For the text-containing cell, return its midpoint in [x, y] coordinate format. 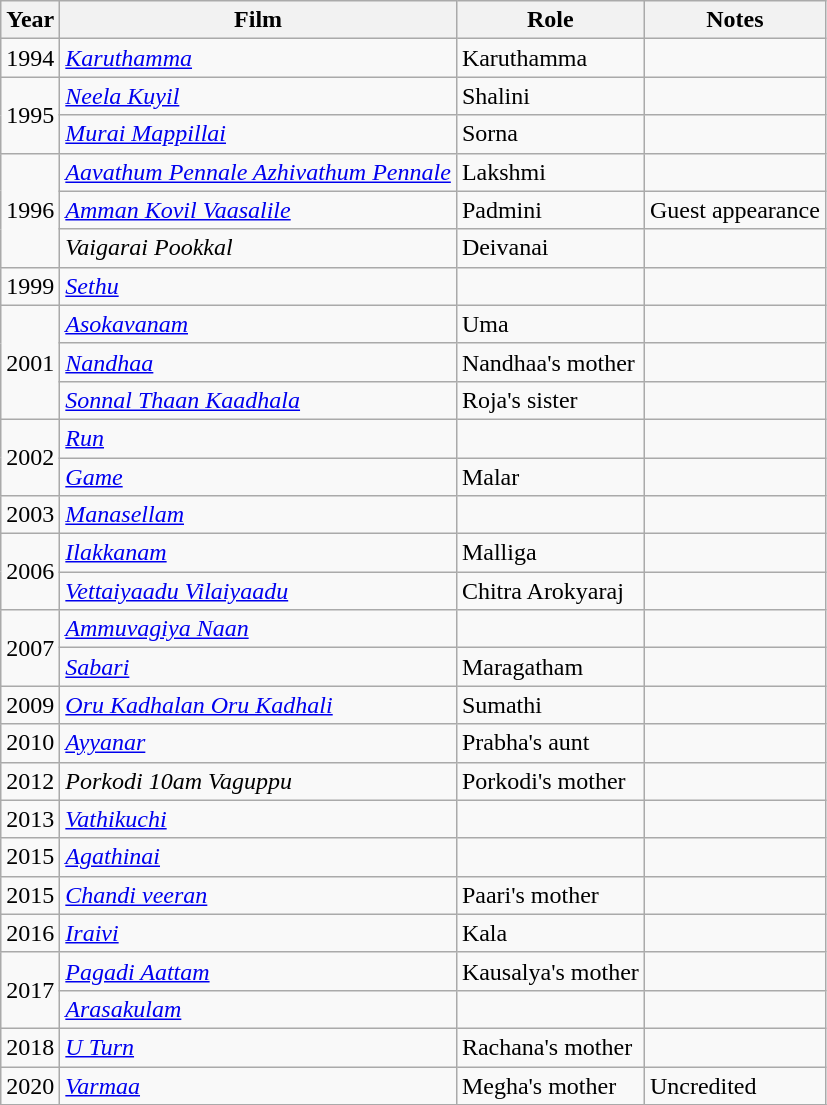
Kausalya's mother [550, 971]
Agathinai [258, 857]
Guest appearance [734, 210]
Run [258, 438]
Amman Kovil Vaasalile [258, 210]
Sethu [258, 286]
Oru Kadhalan Oru Kadhali [258, 705]
Year [30, 20]
Iraivi [258, 933]
Malliga [550, 553]
1999 [30, 286]
Shalini [550, 96]
Roja's sister [550, 400]
2018 [30, 1047]
Neela Kuyil [258, 96]
Sumathi [550, 705]
Prabha's aunt [550, 743]
Rachana's mother [550, 1047]
Sonnal Thaan Kaadhala [258, 400]
U Turn [258, 1047]
Chitra Arokyaraj [550, 591]
Paari's mother [550, 895]
2016 [30, 933]
Game [258, 477]
Ayyanar [258, 743]
Uncredited [734, 1085]
Uma [550, 324]
Chandi veeran [258, 895]
Vathikuchi [258, 819]
Role [550, 20]
2010 [30, 743]
Arasakulam [258, 1009]
2017 [30, 990]
2006 [30, 572]
Porkodi's mother [550, 781]
1996 [30, 210]
Ilakkanam [258, 553]
2002 [30, 457]
Manasellam [258, 515]
Deivanai [550, 248]
2020 [30, 1085]
1995 [30, 115]
Pagadi Aattam [258, 971]
2012 [30, 781]
2007 [30, 648]
Padmini [550, 210]
Sabari [258, 667]
Murai Mappillai [258, 134]
Vettaiyaadu Vilaiyaadu [258, 591]
Porkodi 10am Vaguppu [258, 781]
Sorna [550, 134]
2003 [30, 515]
Aavathum Pennale Azhivathum Pennale [258, 172]
Nandhaa [258, 362]
Vaigarai Pookkal [258, 248]
Ammuvagiya Naan [258, 629]
Notes [734, 20]
Varmaa [258, 1085]
2001 [30, 362]
Kala [550, 933]
Nandhaa's mother [550, 362]
Asokavanam [258, 324]
1994 [30, 58]
Lakshmi [550, 172]
Maragatham [550, 667]
Megha's mother [550, 1085]
2009 [30, 705]
Malar [550, 477]
2013 [30, 819]
Film [258, 20]
